Locate the cell with the specified text and output its (X, Y) center coordinate. 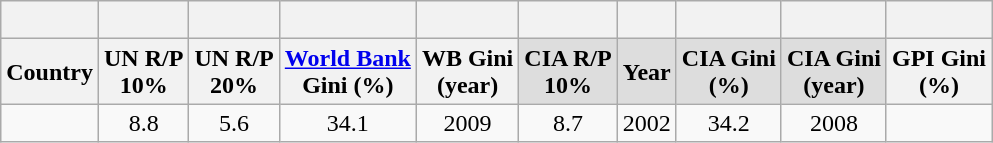
CIA Gini(year) (834, 72)
Year (646, 72)
World BankGini (%) (348, 72)
2009 (467, 123)
8.8 (143, 123)
34.2 (728, 123)
UN R/P20% (234, 72)
Country (50, 72)
2002 (646, 123)
34.1 (348, 123)
CIA Gini(%) (728, 72)
8.7 (568, 123)
UN R/P10% (143, 72)
GPI Gini(%) (938, 72)
5.6 (234, 123)
CIA R/P10% (568, 72)
WB Gini(year) (467, 72)
2008 (834, 123)
